Scan for the cell matching the given text and deliver its [X, Y] coordinate at center. 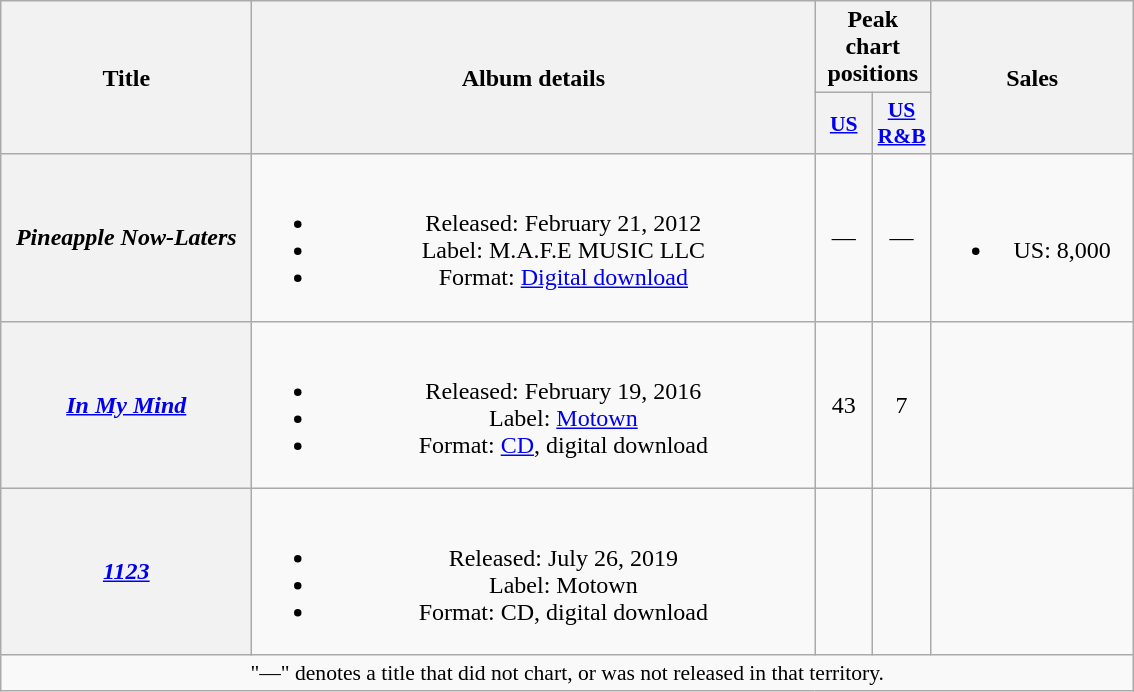
Released: July 26, 2019Label: MotownFormat: CD, digital download [534, 572]
Released: February 19, 2016Label: MotownFormat: CD, digital download [534, 404]
In My Mind [126, 404]
US R&B [902, 124]
US [844, 124]
US: 8,000 [1032, 238]
Pineapple Now-Laters [126, 238]
Sales [1032, 78]
"—" denotes a title that did not chart, or was not released in that territory. [568, 673]
Released: February 21, 2012Label: M.A.F.E MUSIC LLCFormat: Digital download [534, 238]
43 [844, 404]
1123 [126, 572]
7 [902, 404]
Album details [534, 78]
Title [126, 78]
Peak chart positions [873, 47]
